Capture the cell that displays the provided text and extract its [X, Y] central coordinate. 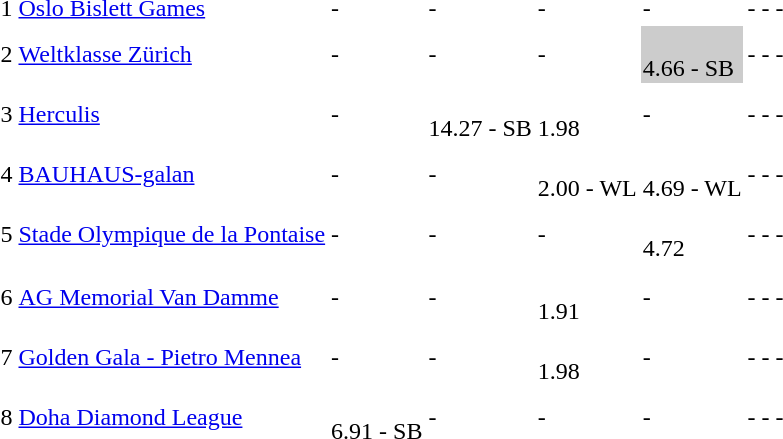
2.00 - WL [587, 174]
Weltklasse Zürich [172, 54]
Herculis [172, 114]
4.72 [692, 234]
4.69 - WL [692, 174]
Golden Gala - Pietro Mennea [172, 358]
AG Memorial Van Damme [172, 298]
Stade Olympique de la Pontaise [172, 234]
14.27 - SB [480, 114]
1.91 [587, 298]
BAUHAUS-galan [172, 174]
4.66 - SB [692, 54]
